Return (X, Y) of the center of cell containing provided text 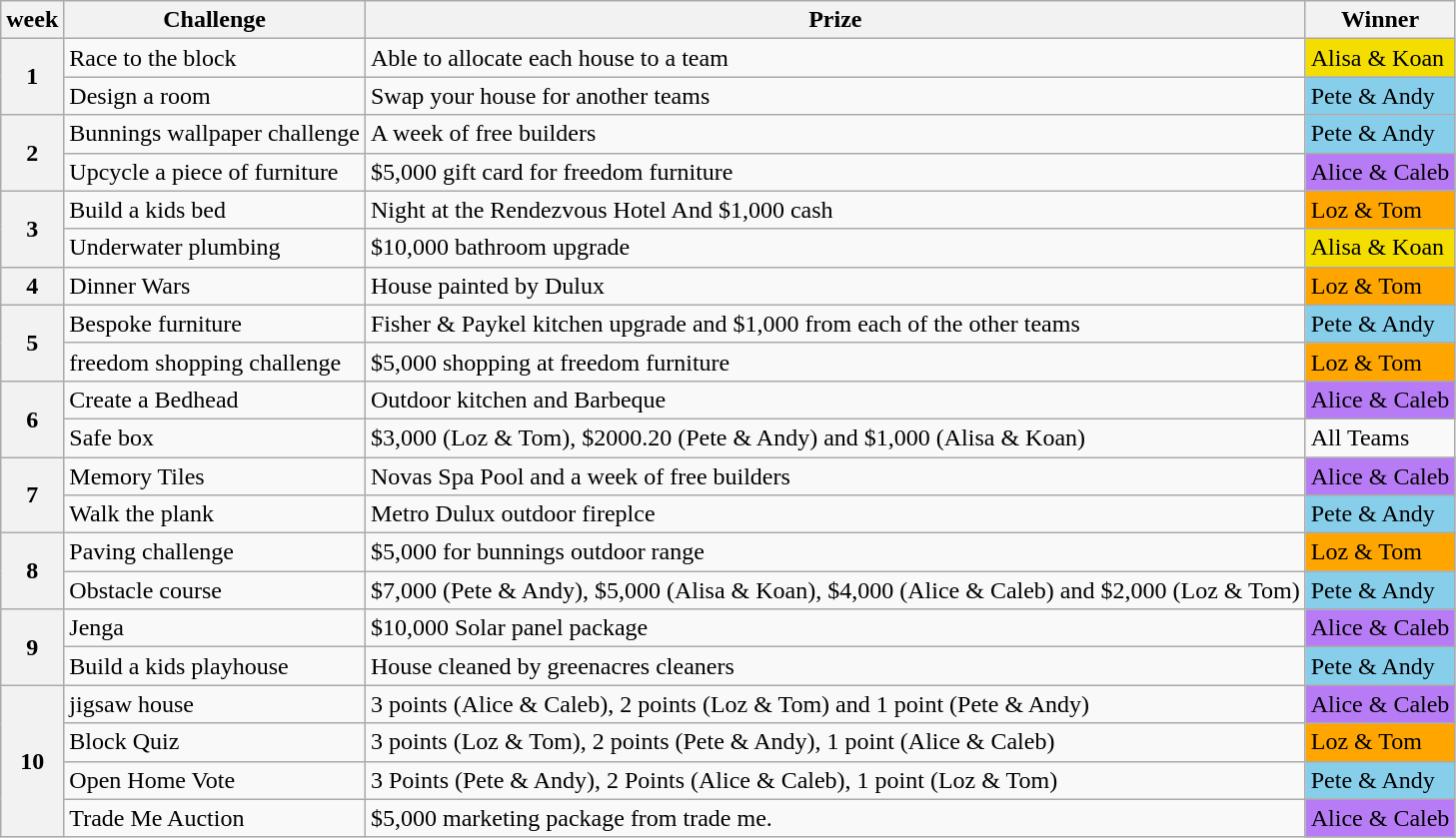
Winner (1380, 20)
8 (32, 571)
Able to allocate each house to a team (835, 58)
A week of free builders (835, 134)
3 points (Loz & Tom), 2 points (Pete & Andy), 1 point (Alice & Caleb) (835, 742)
$7,000 (Pete & Andy), $5,000 (Alisa & Koan), $4,000 (Alice & Caleb) and $2,000 (Loz & Tom) (835, 590)
Outdoor kitchen and Barbeque (835, 400)
5 (32, 343)
freedom shopping challenge (215, 362)
All Teams (1380, 437)
Block Quiz (215, 742)
6 (32, 419)
$5,000 shopping at freedom furniture (835, 362)
House painted by Dulux (835, 286)
7 (32, 495)
$10,000 bathroom upgrade (835, 248)
House cleaned by greenacres cleaners (835, 666)
Paving challenge (215, 552)
week (32, 20)
10 (32, 761)
3 (32, 229)
Build a kids playhouse (215, 666)
Memory Tiles (215, 476)
$3,000 (Loz & Tom), $2000.20 (Pete & Andy) and $1,000 (Alisa & Koan) (835, 437)
2 (32, 153)
Swap your house for another teams (835, 96)
jigsaw house (215, 704)
$10,000 Solar panel package (835, 628)
3 Points (Pete & Andy), 2 Points (Alice & Caleb), 1 point (Loz & Tom) (835, 780)
Fisher & Paykel kitchen upgrade and $1,000 from each of the other teams (835, 324)
Underwater plumbing (215, 248)
Jenga (215, 628)
Bespoke furniture (215, 324)
$5,000 for bunnings outdoor range (835, 552)
Novas Spa Pool and a week of free builders (835, 476)
3 points (Alice & Caleb), 2 points (Loz & Tom) and 1 point (Pete & Andy) (835, 704)
Obstacle course (215, 590)
Create a Bedhead (215, 400)
Walk the plank (215, 514)
Build a kids bed (215, 210)
Open Home Vote (215, 780)
Race to the block (215, 58)
Challenge (215, 20)
Safe box (215, 437)
9 (32, 647)
Upcycle a piece of furniture (215, 172)
Prize (835, 20)
1 (32, 77)
4 (32, 286)
Metro Dulux outdoor fireplce (835, 514)
Design a room (215, 96)
$5,000 gift card for freedom furniture (835, 172)
Bunnings wallpaper challenge (215, 134)
Dinner Wars (215, 286)
Trade Me Auction (215, 818)
Night at the Rendezvous Hotel And $1,000 cash (835, 210)
$5,000 marketing package from trade me. (835, 818)
